Pinpoint the cell where the given text exists, returning its [X, Y] midpoint coordinate. 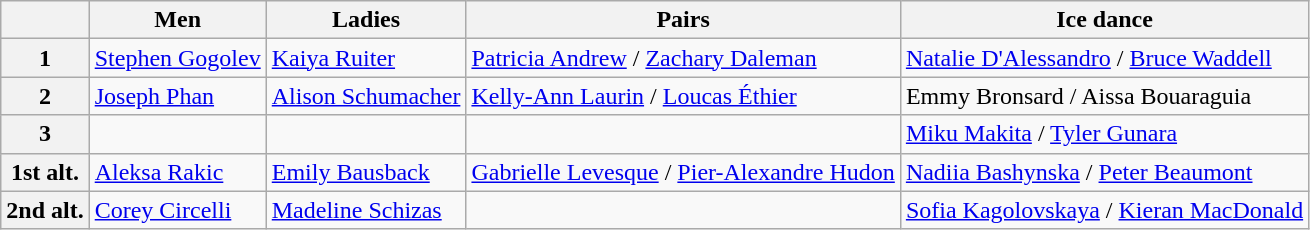
Natalie D'Alessandro / Bruce Waddell [1104, 58]
Madeline Schizas [366, 210]
Miku Makita / Tyler Gunara [1104, 134]
Stephen Gogolev [178, 58]
2 [45, 96]
1 [45, 58]
Pairs [683, 20]
3 [45, 134]
Corey Circelli [178, 210]
Joseph Phan [178, 96]
Alison Schumacher [366, 96]
Emily Bausback [366, 172]
Kaiya Ruiter [366, 58]
Ladies [366, 20]
Gabrielle Levesque / Pier-Alexandre Hudon [683, 172]
Aleksa Rakic [178, 172]
Sofia Kagolovskaya / Kieran MacDonald [1104, 210]
Patricia Andrew / Zachary Daleman [683, 58]
Ice dance [1104, 20]
2nd alt. [45, 210]
Men [178, 20]
Emmy Bronsard / Aissa Bouaraguia [1104, 96]
Nadiia Bashynska / Peter Beaumont [1104, 172]
Kelly-Ann Laurin / Loucas Éthier [683, 96]
1st alt. [45, 172]
